Extract the (X, Y) coordinate from the center of the cell holding the provided text.  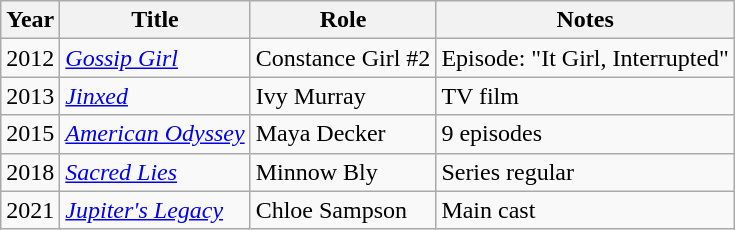
Year (30, 20)
2021 (30, 210)
Main cast (586, 210)
Ivy Murray (343, 96)
Role (343, 20)
2018 (30, 172)
2012 (30, 58)
9 episodes (586, 134)
Maya Decker (343, 134)
TV film (586, 96)
Series regular (586, 172)
2015 (30, 134)
Gossip Girl (155, 58)
Notes (586, 20)
Minnow Bly (343, 172)
Episode: "It Girl, Interrupted" (586, 58)
Sacred Lies (155, 172)
American Odyssey (155, 134)
Jupiter's Legacy (155, 210)
Constance Girl #2 (343, 58)
Jinxed (155, 96)
2013 (30, 96)
Title (155, 20)
Chloe Sampson (343, 210)
